Detect which cell encompasses the target text, then output its [X, Y] center coordinate. 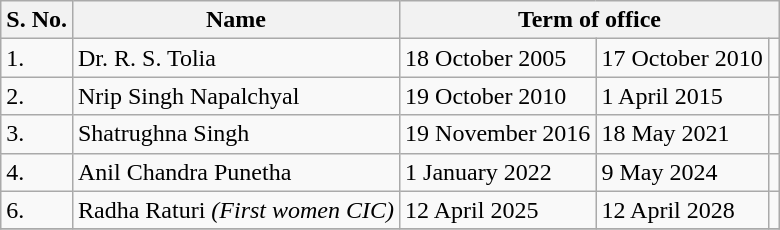
Radha Raturi (First women CIC) [236, 210]
4. [37, 172]
18 October 2005 [498, 58]
19 October 2010 [498, 96]
S. No. [37, 20]
19 November 2016 [498, 134]
Dr. R. S. Tolia [236, 58]
Shatrughna Singh [236, 134]
Name [236, 20]
2. [37, 96]
9 May 2024 [682, 172]
17 October 2010 [682, 58]
18 May 2021 [682, 134]
Anil Chandra Punetha [236, 172]
1. [37, 58]
6. [37, 210]
Term of office [590, 20]
Nrip Singh Napalchyal [236, 96]
3. [37, 134]
12 April 2028 [682, 210]
12 April 2025 [498, 210]
1 April 2015 [682, 96]
1 January 2022 [498, 172]
